Return [X, Y] of the center of cell containing provided text 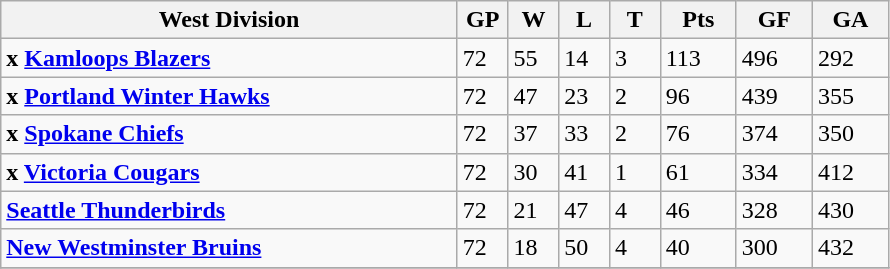
x Kamloops Blazers [230, 58]
West Division [230, 20]
T [634, 20]
61 [698, 172]
350 [850, 134]
113 [698, 58]
496 [774, 58]
x Victoria Cougars [230, 172]
New Westminster Bruins [230, 248]
76 [698, 134]
328 [774, 210]
Pts [698, 20]
x Spokane Chiefs [230, 134]
3 [634, 58]
GF [774, 20]
L [584, 20]
W [534, 20]
439 [774, 96]
55 [534, 58]
x Portland Winter Hawks [230, 96]
GP [482, 20]
21 [534, 210]
334 [774, 172]
33 [584, 134]
96 [698, 96]
14 [584, 58]
50 [584, 248]
GA [850, 20]
46 [698, 210]
412 [850, 172]
430 [850, 210]
40 [698, 248]
300 [774, 248]
432 [850, 248]
Seattle Thunderbirds [230, 210]
1 [634, 172]
355 [850, 96]
37 [534, 134]
30 [534, 172]
374 [774, 134]
292 [850, 58]
18 [534, 248]
41 [584, 172]
23 [584, 96]
